Extract the [x, y] coordinate from the center of the cell holding the provided text.  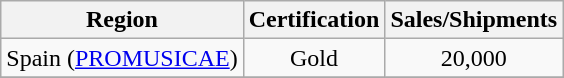
Sales/Shipments [474, 20]
Certification [314, 20]
Gold [314, 58]
20,000 [474, 58]
Region [122, 20]
Spain (PROMUSICAE) [122, 58]
